For the text-containing cell, return its midpoint in [x, y] coordinate format. 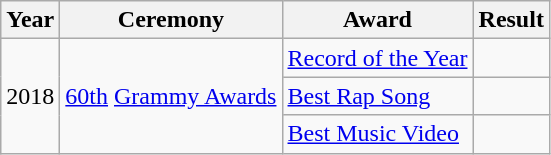
2018 [30, 96]
60th Grammy Awards [171, 96]
Year [30, 20]
Best Music Video [378, 134]
Award [378, 20]
Ceremony [171, 20]
Best Rap Song [378, 96]
Result [511, 20]
Record of the Year [378, 58]
